Pinpoint the cell where the given text exists, returning its (x, y) midpoint coordinate. 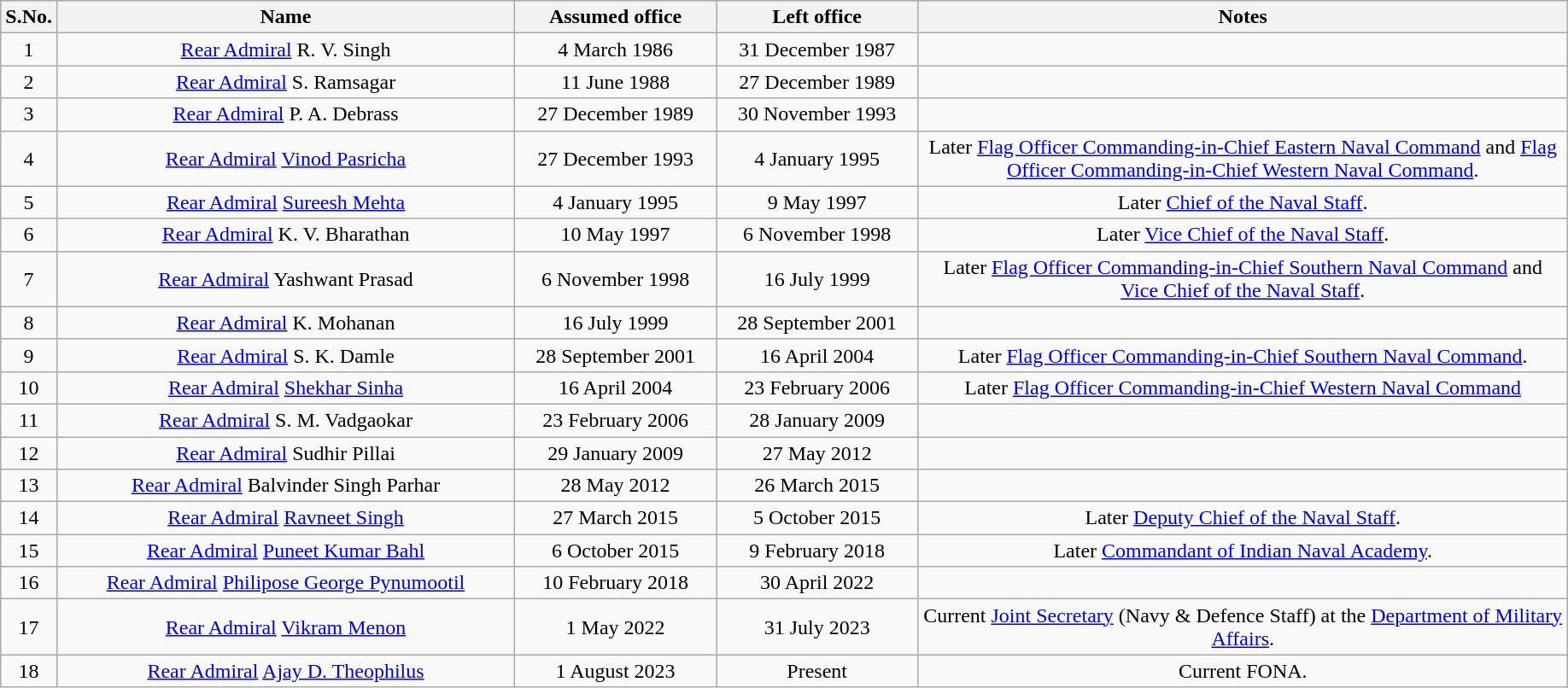
Rear Admiral Ravneet Singh (285, 518)
Later Flag Officer Commanding-in-Chief Eastern Naval Command and Flag Officer Commanding-in-Chief Western Naval Command. (1243, 159)
27 December 1993 (616, 159)
4 (29, 159)
Later Vice Chief of the Naval Staff. (1243, 235)
Rear Admiral K. Mohanan (285, 323)
Rear Admiral Ajay D. Theophilus (285, 671)
Present (817, 671)
Later Flag Officer Commanding-in-Chief Western Naval Command (1243, 388)
Later Deputy Chief of the Naval Staff. (1243, 518)
Assumed office (616, 17)
5 October 2015 (817, 518)
12 (29, 453)
Current FONA. (1243, 671)
6 October 2015 (616, 551)
15 (29, 551)
9 (29, 355)
10 (29, 388)
3 (29, 114)
27 May 2012 (817, 453)
8 (29, 323)
Rear Admiral Sureesh Mehta (285, 202)
4 March 1986 (616, 50)
5 (29, 202)
28 May 2012 (616, 486)
27 March 2015 (616, 518)
Later Flag Officer Commanding-in-Chief Southern Naval Command and Vice Chief of the Naval Staff. (1243, 278)
Rear Admiral S. M. Vadgaokar (285, 420)
Rear Admiral Philipose George Pynumootil (285, 583)
Current Joint Secretary (Navy & Defence Staff) at the Department of Military Affairs. (1243, 627)
Rear Admiral Puneet Kumar Bahl (285, 551)
1 (29, 50)
7 (29, 278)
Rear Admiral P. A. Debrass (285, 114)
14 (29, 518)
1 August 2023 (616, 671)
10 February 2018 (616, 583)
Rear Admiral Vinod Pasricha (285, 159)
Rear Admiral Shekhar Sinha (285, 388)
9 February 2018 (817, 551)
9 May 1997 (817, 202)
11 (29, 420)
Rear Admiral K. V. Bharathan (285, 235)
28 January 2009 (817, 420)
29 January 2009 (616, 453)
Rear Admiral S. Ramsagar (285, 82)
10 May 1997 (616, 235)
26 March 2015 (817, 486)
Later Commandant of Indian Naval Academy. (1243, 551)
Later Flag Officer Commanding-in-Chief Southern Naval Command. (1243, 355)
Name (285, 17)
Later Chief of the Naval Staff. (1243, 202)
S.No. (29, 17)
1 May 2022 (616, 627)
Rear Admiral Yashwant Prasad (285, 278)
Rear Admiral Sudhir Pillai (285, 453)
31 December 1987 (817, 50)
13 (29, 486)
Rear Admiral S. K. Damle (285, 355)
30 April 2022 (817, 583)
Left office (817, 17)
31 July 2023 (817, 627)
2 (29, 82)
Rear Admiral Balvinder Singh Parhar (285, 486)
11 June 1988 (616, 82)
6 (29, 235)
17 (29, 627)
Rear Admiral R. V. Singh (285, 50)
Notes (1243, 17)
30 November 1993 (817, 114)
Rear Admiral Vikram Menon (285, 627)
18 (29, 671)
16 (29, 583)
